Scan for the cell matching the given text and deliver its [X, Y] coordinate at center. 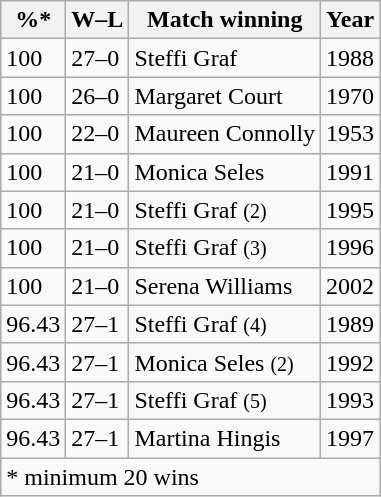
Year [350, 20]
1997 [350, 438]
Monica Seles [225, 172]
22–0 [98, 134]
%* [34, 20]
Serena Williams [225, 286]
1991 [350, 172]
1995 [350, 210]
1988 [350, 58]
Steffi Graf (4) [225, 324]
1993 [350, 400]
1970 [350, 96]
1996 [350, 248]
Monica Seles (2) [225, 362]
Maureen Connolly [225, 134]
Steffi Graf (3) [225, 248]
Steffi Graf [225, 58]
26–0 [98, 96]
2002 [350, 286]
27–0 [98, 58]
1989 [350, 324]
Steffi Graf (5) [225, 400]
Martina Hingis [225, 438]
Match winning [225, 20]
Steffi Graf (2) [225, 210]
Margaret Court [225, 96]
W–L [98, 20]
1953 [350, 134]
* minimum 20 wins [190, 477]
1992 [350, 362]
